Scan for the cell matching the given text and deliver its [x, y] coordinate at center. 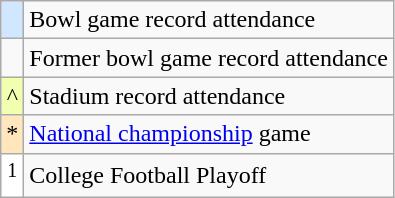
Bowl game record attendance [209, 20]
National championship game [209, 134]
Stadium record attendance [209, 96]
College Football Playoff [209, 176]
* [12, 134]
^ [12, 96]
1 [12, 176]
Former bowl game record attendance [209, 58]
